Find where the given text appears and provide that cell's center as (X, Y) coordinate. 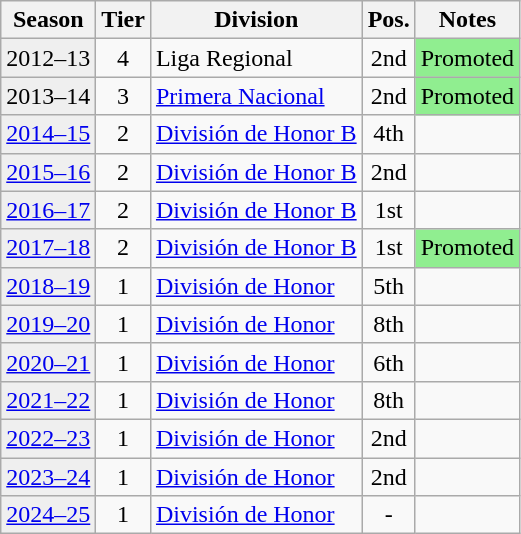
2024–25 (48, 515)
2019–20 (48, 324)
Tier (124, 20)
2022–23 (48, 438)
Liga Regional (256, 58)
4th (388, 134)
2021–22 (48, 400)
2023–24 (48, 477)
2016–17 (48, 210)
2013–14 (48, 96)
4 (124, 58)
Pos. (388, 20)
2017–18 (48, 248)
Primera Nacional (256, 96)
2012–13 (48, 58)
3 (124, 96)
2015–16 (48, 172)
2020–21 (48, 362)
Notes (467, 20)
5th (388, 286)
Division (256, 20)
Season (48, 20)
- (388, 515)
2014–15 (48, 134)
6th (388, 362)
2018–19 (48, 286)
